Scan for the cell matching the given text and deliver its (x, y) coordinate at center. 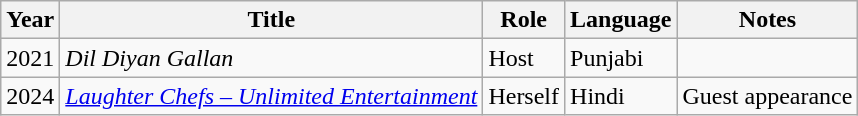
Language (621, 20)
Host (524, 58)
Title (272, 20)
Role (524, 20)
Punjabi (621, 58)
Herself (524, 96)
Hindi (621, 96)
Guest appearance (768, 96)
Year (30, 20)
Dil Diyan Gallan (272, 58)
Laughter Chefs – Unlimited Entertainment (272, 96)
Notes (768, 20)
2021 (30, 58)
2024 (30, 96)
